Identify which cell holds the provided text, then report its (X, Y) central coordinate. 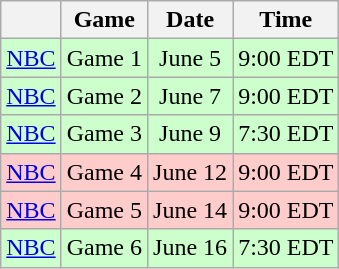
June 14 (190, 210)
Date (190, 20)
Game 3 (104, 134)
Game 5 (104, 210)
June 5 (190, 58)
June 16 (190, 248)
Game 2 (104, 96)
Game 1 (104, 58)
Game 6 (104, 248)
June 9 (190, 134)
Game (104, 20)
Game 4 (104, 172)
June 7 (190, 96)
June 12 (190, 172)
Time (286, 20)
